Detect which cell encompasses the target text, then output its (x, y) center coordinate. 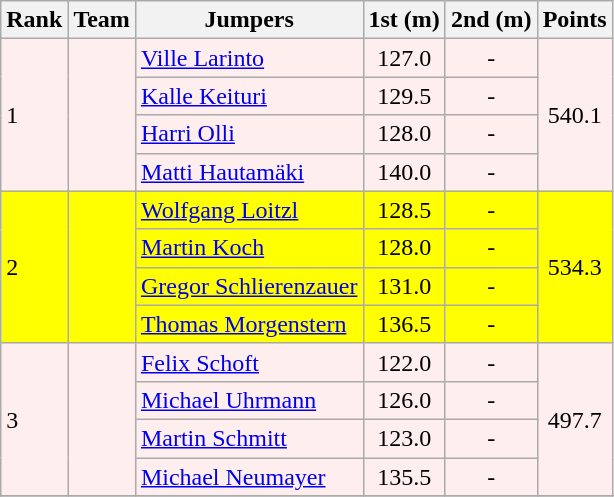
Felix Schoft (249, 362)
Wolfgang Loitzl (249, 210)
2nd (m) (491, 20)
Kalle Keituri (249, 96)
Michael Neumayer (249, 477)
3 (34, 419)
Ville Larinto (249, 58)
534.3 (574, 267)
Team (102, 20)
Matti Hautamäki (249, 172)
Martin Koch (249, 248)
540.1 (574, 115)
128.5 (404, 210)
135.5 (404, 477)
129.5 (404, 96)
136.5 (404, 324)
Gregor Schlierenzauer (249, 286)
497.7 (574, 419)
131.0 (404, 286)
Jumpers (249, 20)
Michael Uhrmann (249, 400)
Harri Olli (249, 134)
140.0 (404, 172)
Martin Schmitt (249, 438)
126.0 (404, 400)
123.0 (404, 438)
Thomas Morgenstern (249, 324)
127.0 (404, 58)
Points (574, 20)
1st (m) (404, 20)
Rank (34, 20)
122.0 (404, 362)
1 (34, 115)
2 (34, 267)
